Detect which cell encompasses the target text, then output its (X, Y) center coordinate. 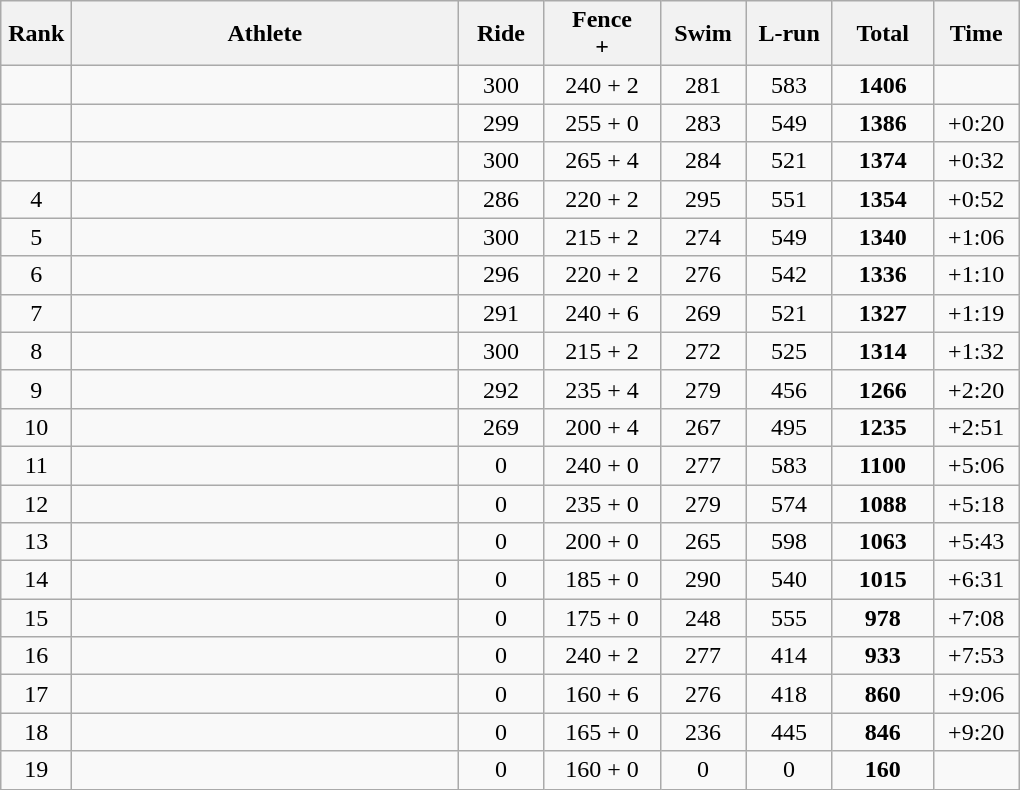
1100 (882, 465)
418 (789, 694)
286 (501, 199)
7 (36, 313)
274 (703, 237)
Time (976, 34)
551 (789, 199)
+1:06 (976, 237)
10 (36, 427)
160 + 6 (602, 694)
+5:43 (976, 542)
281 (703, 85)
+5:18 (976, 503)
846 (882, 732)
296 (501, 275)
1088 (882, 503)
598 (789, 542)
4 (36, 199)
1406 (882, 85)
267 (703, 427)
1327 (882, 313)
200 + 4 (602, 427)
+9:20 (976, 732)
6 (36, 275)
Swim (703, 34)
235 + 0 (602, 503)
Total (882, 34)
248 (703, 618)
235 + 4 (602, 389)
18 (36, 732)
240 + 0 (602, 465)
292 (501, 389)
13 (36, 542)
+9:06 (976, 694)
+0:32 (976, 161)
1266 (882, 389)
1336 (882, 275)
240 + 6 (602, 313)
+1:10 (976, 275)
574 (789, 503)
+6:31 (976, 580)
265 + 4 (602, 161)
933 (882, 656)
160 (882, 770)
+5:06 (976, 465)
+1:32 (976, 351)
1235 (882, 427)
Rank (36, 34)
1386 (882, 123)
17 (36, 694)
+0:52 (976, 199)
1063 (882, 542)
1374 (882, 161)
414 (789, 656)
456 (789, 389)
525 (789, 351)
+7:53 (976, 656)
14 (36, 580)
295 (703, 199)
1340 (882, 237)
542 (789, 275)
5 (36, 237)
236 (703, 732)
860 (882, 694)
1354 (882, 199)
283 (703, 123)
299 (501, 123)
255 + 0 (602, 123)
+1:19 (976, 313)
555 (789, 618)
1314 (882, 351)
15 (36, 618)
160 + 0 (602, 770)
12 (36, 503)
Athlete (265, 34)
175 + 0 (602, 618)
Fence+ (602, 34)
+2:51 (976, 427)
291 (501, 313)
+2:20 (976, 389)
290 (703, 580)
978 (882, 618)
9 (36, 389)
L-run (789, 34)
265 (703, 542)
1015 (882, 580)
495 (789, 427)
+7:08 (976, 618)
540 (789, 580)
272 (703, 351)
165 + 0 (602, 732)
8 (36, 351)
11 (36, 465)
+0:20 (976, 123)
200 + 0 (602, 542)
16 (36, 656)
185 + 0 (602, 580)
19 (36, 770)
Ride (501, 34)
445 (789, 732)
284 (703, 161)
